Search for the cell housing the specified text and yield its [x, y] center coordinate. 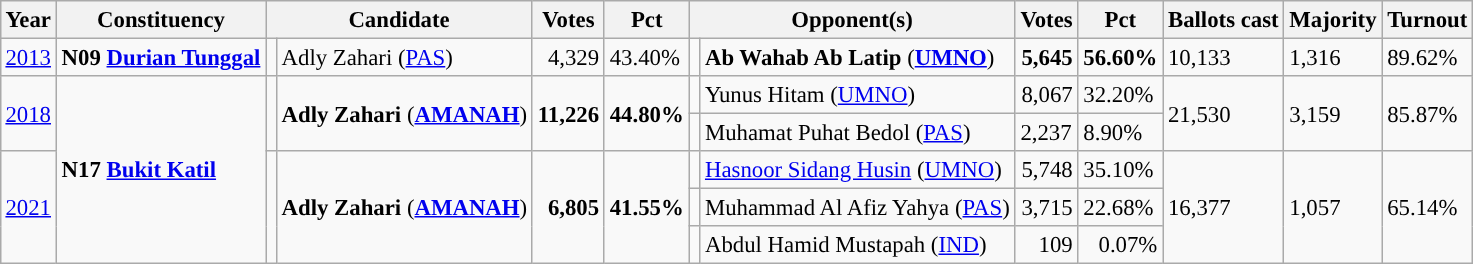
N17 Bukit Katil [160, 170]
Abdul Hamid Mustapah (IND) [858, 245]
10,133 [1224, 57]
Year [28, 20]
43.40% [646, 57]
56.60% [1120, 57]
Muhammad Al Afiz Yahya (PAS) [858, 208]
Majority [1333, 20]
21,530 [1224, 114]
Hasnoor Sidang Husin (UMNO) [858, 170]
Ballots cast [1224, 20]
11,226 [568, 114]
5,748 [1046, 170]
32.20% [1120, 95]
3,715 [1046, 208]
89.62% [1428, 57]
Muhamat Puhat Bedol (PAS) [858, 133]
N09 Durian Tunggal [160, 57]
Turnout [1428, 20]
4,329 [568, 57]
109 [1046, 245]
65.14% [1428, 208]
5,645 [1046, 57]
6,805 [568, 208]
35.10% [1120, 170]
1,316 [1333, 57]
Constituency [160, 20]
22.68% [1120, 208]
2021 [28, 208]
3,159 [1333, 114]
16,377 [1224, 208]
Ab Wahab Ab Latip (UMNO) [858, 57]
85.87% [1428, 114]
41.55% [646, 208]
0.07% [1120, 245]
8,067 [1046, 95]
2013 [28, 57]
Opponent(s) [852, 20]
Candidate [400, 20]
Yunus Hitam (UMNO) [858, 95]
44.80% [646, 114]
1,057 [1333, 208]
8.90% [1120, 133]
2,237 [1046, 133]
Adly Zahari (PAS) [404, 57]
2018 [28, 114]
